Return [x, y] of the center of cell containing provided text 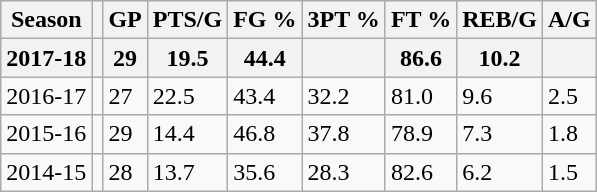
43.4 [265, 96]
32.2 [344, 96]
2014-15 [46, 172]
81.0 [420, 96]
86.6 [420, 58]
FG % [265, 20]
GP [125, 20]
46.8 [265, 134]
1.5 [569, 172]
Season [46, 20]
82.6 [420, 172]
A/G [569, 20]
2015-16 [46, 134]
44.4 [265, 58]
2016-17 [46, 96]
3PT % [344, 20]
35.6 [265, 172]
REB/G [500, 20]
78.9 [420, 134]
37.8 [344, 134]
6.2 [500, 172]
22.5 [187, 96]
28.3 [344, 172]
19.5 [187, 58]
7.3 [500, 134]
PTS/G [187, 20]
2017-18 [46, 58]
9.6 [500, 96]
FT % [420, 20]
14.4 [187, 134]
10.2 [500, 58]
2.5 [569, 96]
1.8 [569, 134]
27 [125, 96]
13.7 [187, 172]
28 [125, 172]
